Detect which cell encompasses the target text, then output its (x, y) center coordinate. 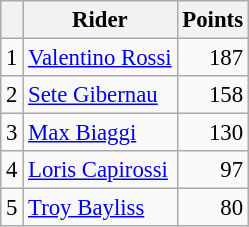
Points (212, 20)
97 (212, 170)
Valentino Rossi (100, 58)
Rider (100, 20)
80 (212, 208)
Max Biaggi (100, 133)
3 (12, 133)
2 (12, 95)
187 (212, 58)
Troy Bayliss (100, 208)
130 (212, 133)
Sete Gibernau (100, 95)
4 (12, 170)
158 (212, 95)
5 (12, 208)
Loris Capirossi (100, 170)
1 (12, 58)
